Output the (X, Y) coordinate of the center of the cell containing the given text.  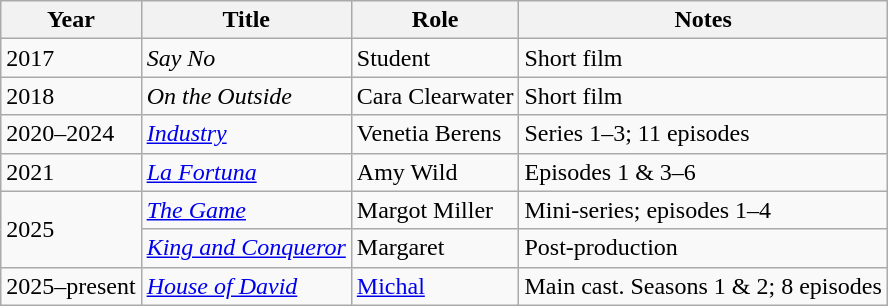
2018 (71, 96)
2020–2024 (71, 134)
Notes (703, 20)
2021 (71, 172)
Amy Wild (435, 172)
The Game (246, 210)
House of David (246, 286)
Michal (435, 286)
Main cast. Seasons 1 & 2; 8 episodes (703, 286)
Margot Miller (435, 210)
Student (435, 58)
Series 1–3; 11 episodes (703, 134)
Say No (246, 58)
Role (435, 20)
Industry (246, 134)
On the Outside (246, 96)
Post-production (703, 248)
2025 (71, 229)
La Fortuna (246, 172)
King and Conqueror (246, 248)
Title (246, 20)
2017 (71, 58)
Episodes 1 & 3–6 (703, 172)
2025–present (71, 286)
Venetia Berens (435, 134)
Cara Clearwater (435, 96)
Mini-series; episodes 1–4 (703, 210)
Margaret (435, 248)
Year (71, 20)
